Extract the (x, y) coordinate from the center of the cell holding the provided text.  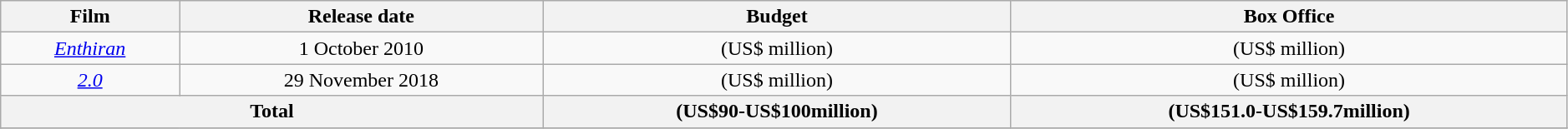
2.0 (90, 80)
Box Office (1289, 17)
(US$90-US$100million) (777, 112)
1 October 2010 (362, 48)
Film (90, 17)
Total (272, 112)
Budget (777, 17)
29 November 2018 (362, 80)
Release date (362, 17)
(US$151.0-US$159.7million) (1289, 112)
Enthiran (90, 48)
